For the text-containing cell, return its midpoint in (X, Y) coordinate format. 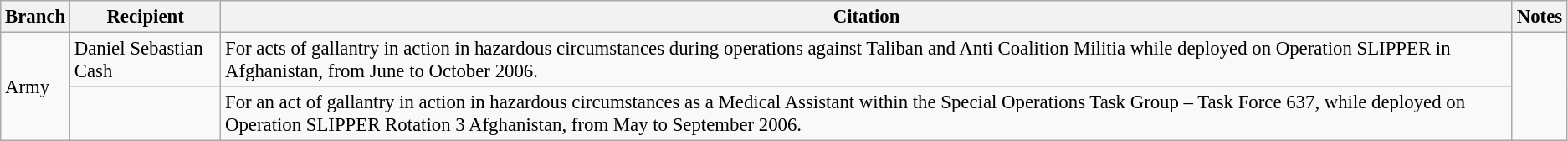
Army (35, 87)
Branch (35, 17)
Daniel Sebastian Cash (146, 60)
Recipient (146, 17)
Notes (1540, 17)
Citation (867, 17)
